Find where the given text appears and provide that cell's center as (x, y) coordinate. 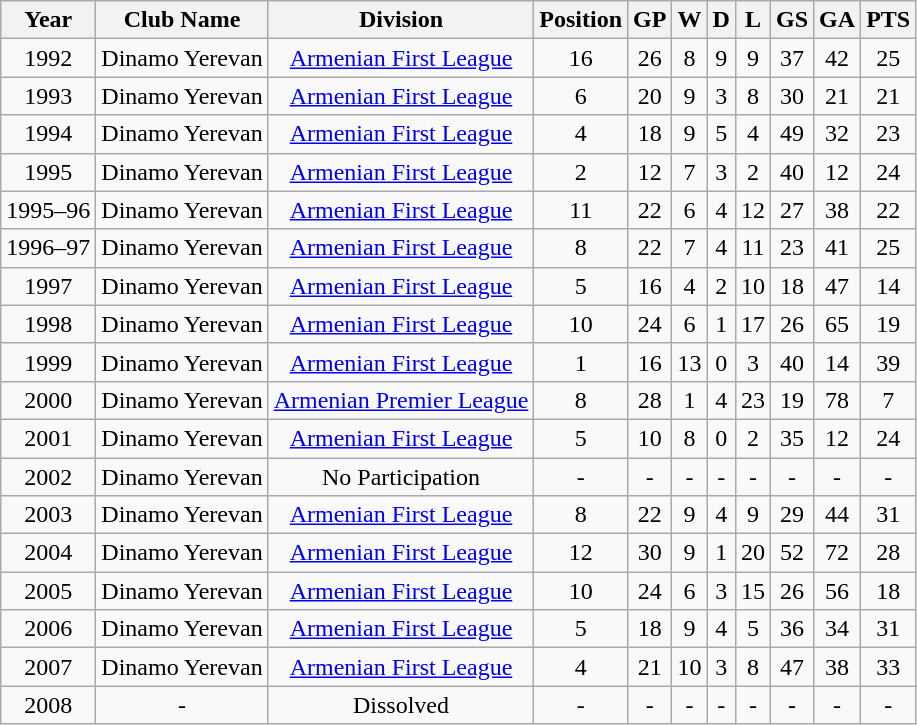
Club Name (182, 20)
1992 (48, 58)
1994 (48, 134)
2006 (48, 629)
33 (888, 667)
1997 (48, 286)
1995 (48, 172)
Armenian Premier League (401, 400)
32 (838, 134)
41 (838, 248)
37 (792, 58)
65 (838, 324)
L (752, 20)
44 (838, 515)
52 (792, 553)
GS (792, 20)
1993 (48, 96)
29 (792, 515)
Position (581, 20)
27 (792, 210)
2005 (48, 591)
78 (838, 400)
13 (690, 362)
42 (838, 58)
2008 (48, 705)
1996–97 (48, 248)
No Participation (401, 477)
Year (48, 20)
2004 (48, 553)
2000 (48, 400)
56 (838, 591)
39 (888, 362)
15 (752, 591)
2007 (48, 667)
34 (838, 629)
W (690, 20)
GA (838, 20)
GP (650, 20)
36 (792, 629)
D (721, 20)
1995–96 (48, 210)
72 (838, 553)
2002 (48, 477)
17 (752, 324)
2001 (48, 438)
35 (792, 438)
PTS (888, 20)
2003 (48, 515)
1998 (48, 324)
1999 (48, 362)
49 (792, 134)
Division (401, 20)
Dissolved (401, 705)
